Detect which cell encompasses the target text, then output its (x, y) center coordinate. 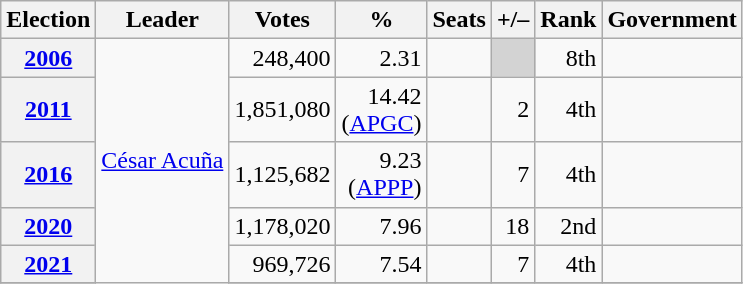
2020 (48, 226)
2011 (48, 110)
Government (672, 20)
Rank (568, 20)
9.23(APPP) (382, 174)
Leader (162, 20)
Election (48, 20)
7.54 (382, 264)
14.42(APGC) (382, 110)
8th (568, 58)
2016 (48, 174)
+/– (512, 20)
Seats (459, 20)
2021 (48, 264)
1,125,682 (282, 174)
7.96 (382, 226)
Votes (282, 20)
2006 (48, 58)
248,400 (282, 58)
2.31 (382, 58)
% (382, 20)
18 (512, 226)
969,726 (282, 264)
1,178,020 (282, 226)
2 (512, 110)
1,851,080 (282, 110)
César Acuña (162, 161)
2nd (568, 226)
